Determine the (X, Y) coordinate at the center of the cell enclosing the given text.  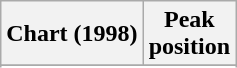
Chart (1998) (72, 34)
Peakposition (189, 34)
